From the cell containing the given text, extract its center point as [X, Y] coordinate. 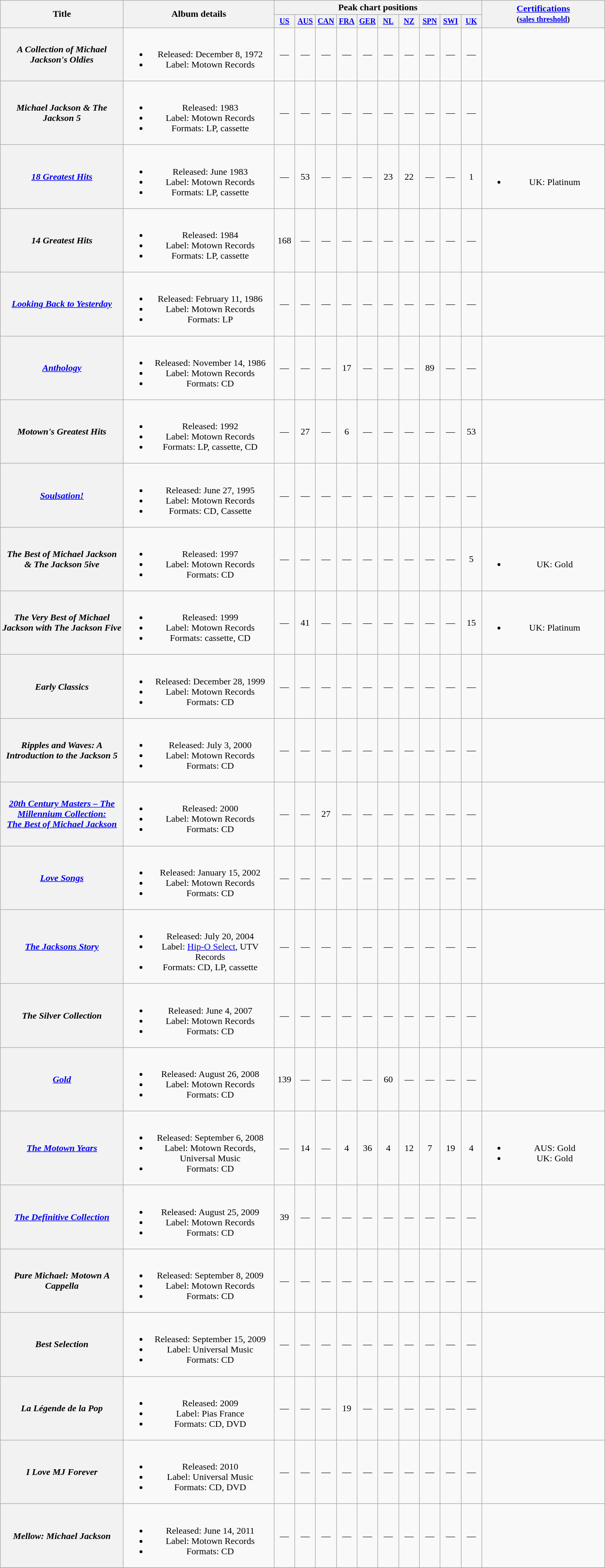
Anthology [62, 368]
36 [367, 1148]
Looking Back to Yesterday [62, 304]
Released: 2010Label: Universal MusicFormats: CD, DVD [199, 1472]
NZ [409, 21]
La Légende de la Pop [62, 1409]
5 [471, 559]
41 [305, 623]
AUS [305, 21]
14 [305, 1148]
Early Classics [62, 687]
Title [62, 14]
Pure Michael: Motown A Cappella [62, 1280]
SWI [451, 21]
Released: 1984Label: Motown RecordsFormats: LP, cassette [199, 240]
Michael Jackson & The Jackson 5 [62, 113]
UK: Gold [544, 559]
I Love MJ Forever [62, 1472]
7 [430, 1148]
Released: September 15, 2009 Label: Universal MusicFormats: CD [199, 1344]
CAN [326, 21]
Released: August 25, 2009Label: Motown RecordsFormats: CD [199, 1217]
23 [388, 176]
Released: 1983Label: Motown RecordsFormats: LP, cassette [199, 113]
15 [471, 623]
The Very Best of Michael Jackson with The Jackson Five [62, 623]
Released: 2000Label: Motown RecordsFormats: CD [199, 814]
Released: July 3, 2000 Label: Motown RecordsFormats: CD [199, 750]
FRA [347, 21]
Motown's Greatest Hits [62, 432]
GER [367, 21]
Released: 1999Label: Motown RecordsFormats: cassette, CD [199, 623]
22 [409, 176]
Released: September 8, 2009 Label: Motown RecordsFormats: CD [199, 1280]
Released: September 6, 2008Label: Motown Records, Universal MusicFormats: CD [199, 1148]
168 [284, 240]
Released: June 1983Label: Motown RecordsFormats: LP, cassette [199, 176]
Ripples and Waves: A Introduction to the Jackson 5 [62, 750]
Released: November 14, 1986Label: Motown RecordsFormats: CD [199, 368]
Released: August 26, 2008Label: Motown RecordsFormats: CD [199, 1079]
Album details [199, 14]
Released: February 11, 1986Label: Motown RecordsFormats: LP [199, 304]
The Silver Collection [62, 1016]
UK [471, 21]
SPN [430, 21]
Released: June 4, 2007Label: Motown RecordsFormats: CD [199, 1016]
Certifications(sales threshold) [544, 14]
US [284, 21]
The Definitive Collection [62, 1217]
A Collection of Michael Jackson's Oldies [62, 54]
12 [409, 1148]
139 [284, 1079]
39 [284, 1217]
60 [388, 1079]
20th Century Masters – The Millennium Collection: The Best of Michael Jackson [62, 814]
Peak chart positions [378, 8]
Released: December 28, 1999 Label: Motown RecordsFormats: CD [199, 687]
Released: June 14, 2011Label: Motown RecordsFormats: CD [199, 1536]
Released: 1997Label: Motown RecordsFormats: CD [199, 559]
The Best of Michael Jackson & The Jackson 5ive [62, 559]
14 Greatest Hits [62, 240]
The Motown Years [62, 1148]
Released: July 20, 2004Label: Hip-O Select, UTV RecordsFormats: CD, LP, cassette [199, 947]
89 [430, 368]
Gold [62, 1079]
17 [347, 368]
NL [388, 21]
Released: 1992Label: Motown RecordsFormats: LP, cassette, CD [199, 432]
Released: June 27, 1995Label: Motown RecordsFormats: CD, Cassette [199, 495]
AUS: GoldUK: Gold [544, 1148]
Soulsation! [62, 495]
1 [471, 176]
The Jacksons Story [62, 947]
Love Songs [62, 877]
6 [347, 432]
Mellow: Michael Jackson [62, 1536]
18 Greatest Hits [62, 176]
Released: 2009Label: Pias FranceFormats: CD, DVD [199, 1409]
Released: January 15, 2002Label: Motown RecordsFormats: CD [199, 877]
Best Selection [62, 1344]
Released: December 8, 1972Label: Motown Records [199, 54]
